Capture the cell that displays the provided text and extract its [X, Y] central coordinate. 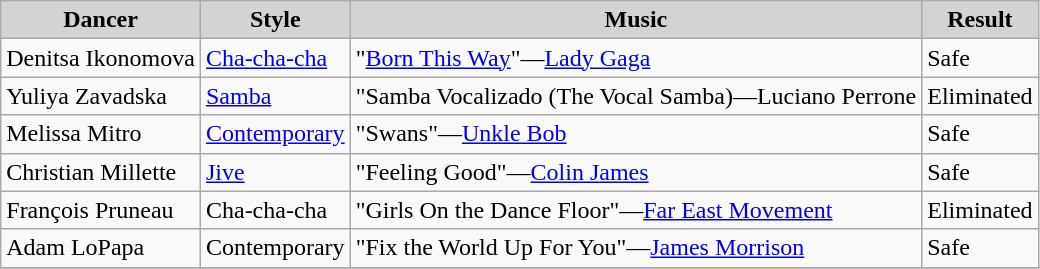
"Girls On the Dance Floor"—Far East Movement [636, 210]
François Pruneau [101, 210]
Style [275, 20]
Denitsa Ikonomova [101, 58]
"Born This Way"—Lady Gaga [636, 58]
Adam LoPapa [101, 248]
Christian Millette [101, 172]
Melissa Mitro [101, 134]
"Feeling Good"—Colin James [636, 172]
Samba [275, 96]
Result [980, 20]
Dancer [101, 20]
"Fix the World Up For You"—James Morrison [636, 248]
Music [636, 20]
"Samba Vocalizado (The Vocal Samba)—Luciano Perrone [636, 96]
"Swans"—Unkle Bob [636, 134]
Yuliya Zavadska [101, 96]
Jive [275, 172]
